Find where the given text appears and provide that cell's center as [x, y] coordinate. 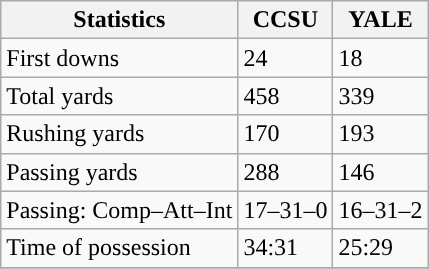
Total yards [120, 96]
CCSU [286, 20]
Time of possession [120, 248]
146 [380, 172]
17–31–0 [286, 210]
First downs [120, 58]
24 [286, 58]
458 [286, 96]
193 [380, 134]
16–31–2 [380, 210]
288 [286, 172]
339 [380, 96]
Rushing yards [120, 134]
25:29 [380, 248]
18 [380, 58]
Passing yards [120, 172]
Passing: Comp–Att–Int [120, 210]
YALE [380, 20]
Statistics [120, 20]
34:31 [286, 248]
170 [286, 134]
